Output the (X, Y) coordinate of the center of the cell containing the given text.  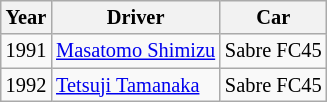
1992 (26, 85)
Masatomo Shimizu (136, 51)
Driver (136, 17)
Year (26, 17)
1991 (26, 51)
Car (274, 17)
Tetsuji Tamanaka (136, 85)
